Find where the given text appears and provide that cell's center as (x, y) coordinate. 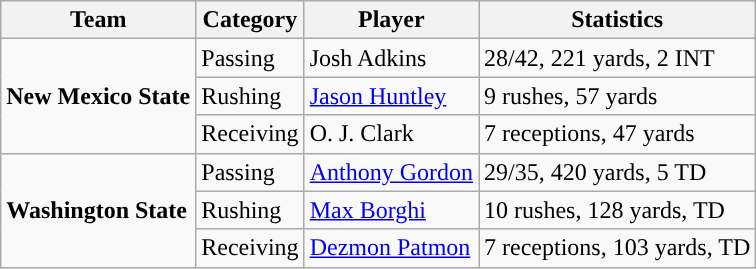
Category (250, 20)
29/35, 420 yards, 5 TD (618, 172)
Jason Huntley (391, 96)
New Mexico State (98, 96)
28/42, 221 yards, 2 INT (618, 58)
10 rushes, 128 yards, TD (618, 210)
Max Borghi (391, 210)
Anthony Gordon (391, 172)
Team (98, 20)
O. J. Clark (391, 134)
7 receptions, 47 yards (618, 134)
Player (391, 20)
Statistics (618, 20)
7 receptions, 103 yards, TD (618, 248)
Josh Adkins (391, 58)
Washington State (98, 210)
9 rushes, 57 yards (618, 96)
Dezmon Patmon (391, 248)
